Extract the [X, Y] coordinate from the center of the cell holding the provided text.  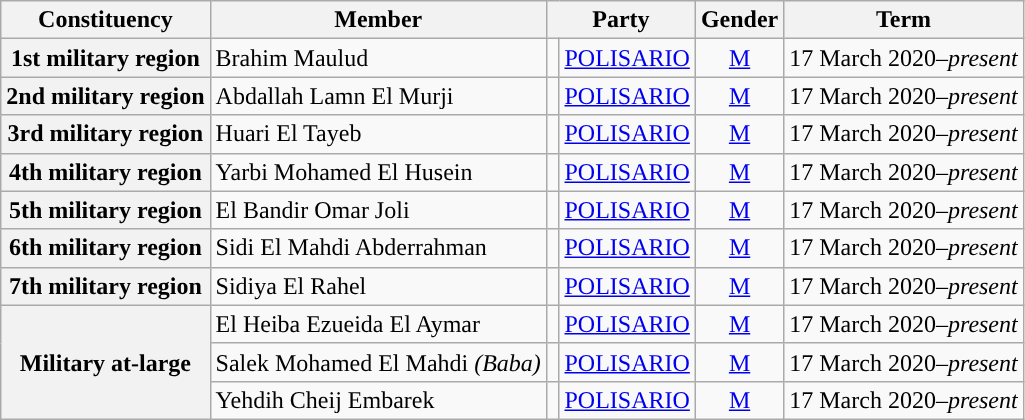
Gender [739, 20]
Constituency [106, 20]
2nd military region [106, 96]
Huari El Tayeb [378, 134]
El Bandir Omar Joli [378, 210]
Salek Mohamed El Mahdi (Baba) [378, 362]
5th military region [106, 210]
Sidi El Mahdi Abderrahman [378, 248]
Yarbi Mohamed El Husein [378, 172]
Military at-large [106, 362]
6th military region [106, 248]
El Heiba Ezueida El Aymar [378, 324]
Yehdih Cheij Embarek [378, 400]
Abdallah Lamn El Murji [378, 96]
Brahim Maulud [378, 58]
3rd military region [106, 134]
Party [620, 20]
Term [904, 20]
Member [378, 20]
4th military region [106, 172]
7th military region [106, 286]
Sidiya El Rahel [378, 286]
1st military region [106, 58]
